Provide the (x, y) coordinate of the cell's center where the given text is located.  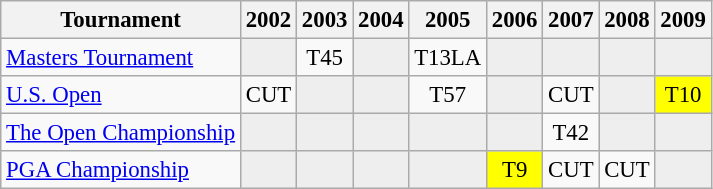
T42 (571, 133)
T10 (683, 95)
2007 (571, 20)
PGA Championship (121, 170)
2006 (515, 20)
2002 (268, 20)
2003 (325, 20)
T45 (325, 58)
Masters Tournament (121, 58)
Tournament (121, 20)
2009 (683, 20)
2004 (381, 20)
2005 (448, 20)
T9 (515, 170)
U.S. Open (121, 95)
The Open Championship (121, 133)
T13LA (448, 58)
2008 (627, 20)
T57 (448, 95)
